Provide the (X, Y) coordinate of the cell's center where the given text is located.  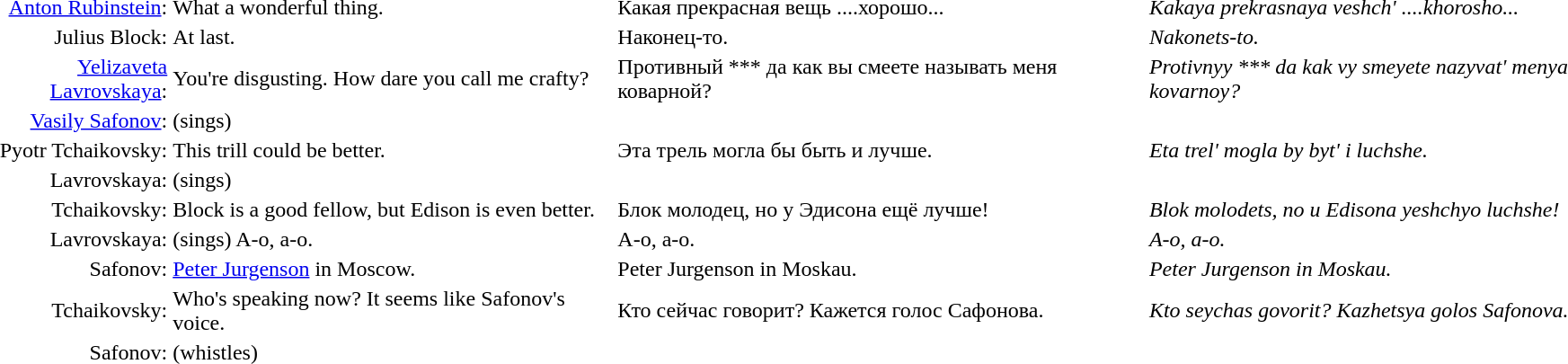
Peter Jurgenson in Moskau. (881, 269)
А-о, а-о. (881, 239)
This trill could be better. (393, 150)
(sings) A-o, a-o. (393, 239)
Block is a good fellow, but Edison is even better. (393, 209)
Кто сейчас говорит? Кажется голос Сафонова. (881, 311)
At last. (393, 37)
You're disgusting. How dare you call me crafty? (393, 79)
Блок молодец, но у Эдисона ещё лучше! (881, 209)
Наконец-то. (881, 37)
Эта трель могла бы быть и лучше. (881, 150)
Peter Jurgenson in Moscow. (393, 269)
Who's speaking now? It seems like Safonov's voice. (393, 311)
Противный *** да как вы смеете называть меня коварной? (881, 79)
